From the cell containing the given text, extract its center point as (X, Y) coordinate. 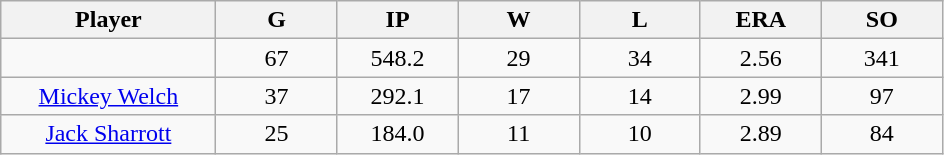
14 (640, 96)
97 (882, 96)
11 (518, 134)
292.1 (398, 96)
548.2 (398, 58)
29 (518, 58)
2.99 (760, 96)
Jack Sharrott (108, 134)
17 (518, 96)
2.89 (760, 134)
184.0 (398, 134)
67 (276, 58)
341 (882, 58)
37 (276, 96)
L (640, 20)
W (518, 20)
Mickey Welch (108, 96)
2.56 (760, 58)
84 (882, 134)
Player (108, 20)
25 (276, 134)
ERA (760, 20)
G (276, 20)
10 (640, 134)
IP (398, 20)
SO (882, 20)
34 (640, 58)
